Find where the given text appears and provide that cell's center as (X, Y) coordinate. 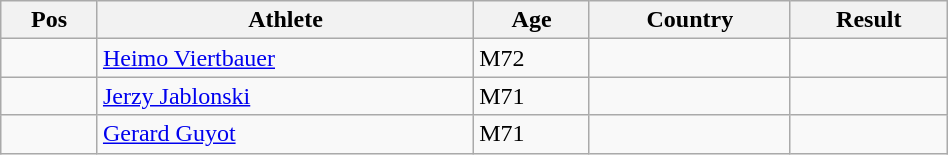
Heimo Viertbauer (285, 58)
Athlete (285, 20)
Gerard Guyot (285, 134)
Pos (50, 20)
M72 (532, 58)
Result (868, 20)
Jerzy Jablonski (285, 96)
Age (532, 20)
Country (690, 20)
